Determine the (x, y) coordinate at the center of the cell enclosing the given text.  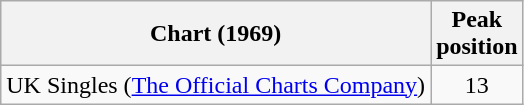
UK Singles (The Official Charts Company) (216, 85)
Peakposition (477, 34)
13 (477, 85)
Chart (1969) (216, 34)
